Provide the (X, Y) coordinate of the cell's center where the given text is located.  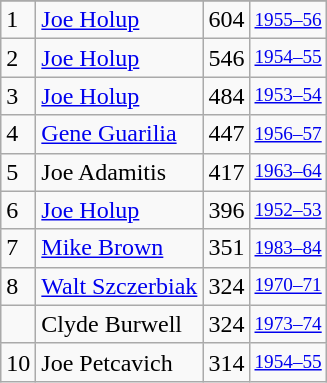
351 (226, 248)
1 (18, 20)
8 (18, 286)
Walt Szczerbiak (120, 286)
1952–53 (288, 210)
7 (18, 248)
1970–71 (288, 286)
Joe Petcavich (120, 362)
4 (18, 134)
546 (226, 58)
6 (18, 210)
417 (226, 172)
5 (18, 172)
1983–84 (288, 248)
10 (18, 362)
Mike Brown (120, 248)
1955–56 (288, 20)
3 (18, 96)
1963–64 (288, 172)
Gene Guarilia (120, 134)
396 (226, 210)
484 (226, 96)
1973–74 (288, 324)
Clyde Burwell (120, 324)
1953–54 (288, 96)
Joe Adamitis (120, 172)
2 (18, 58)
447 (226, 134)
604 (226, 20)
1956–57 (288, 134)
314 (226, 362)
